Extract the (X, Y) coordinate from the center of the cell holding the provided text.  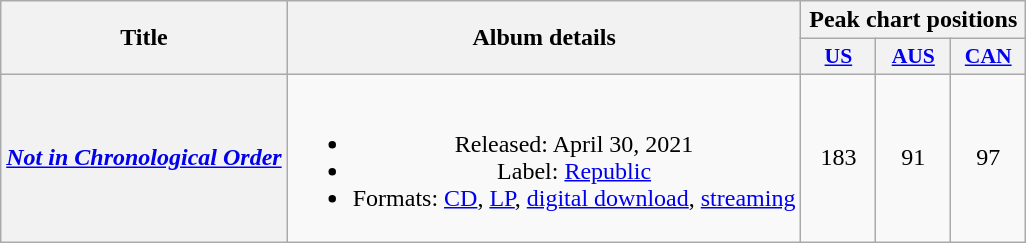
Not in Chronological Order (144, 158)
97 (988, 158)
91 (914, 158)
Peak chart positions (914, 20)
Title (144, 38)
Released: April 30, 2021Label: RepublicFormats: CD, LP, digital download, streaming (544, 158)
183 (838, 158)
US (838, 57)
AUS (914, 57)
Album details (544, 38)
CAN (988, 57)
